Extract the (X, Y) coordinate from the center of the cell holding the provided text.  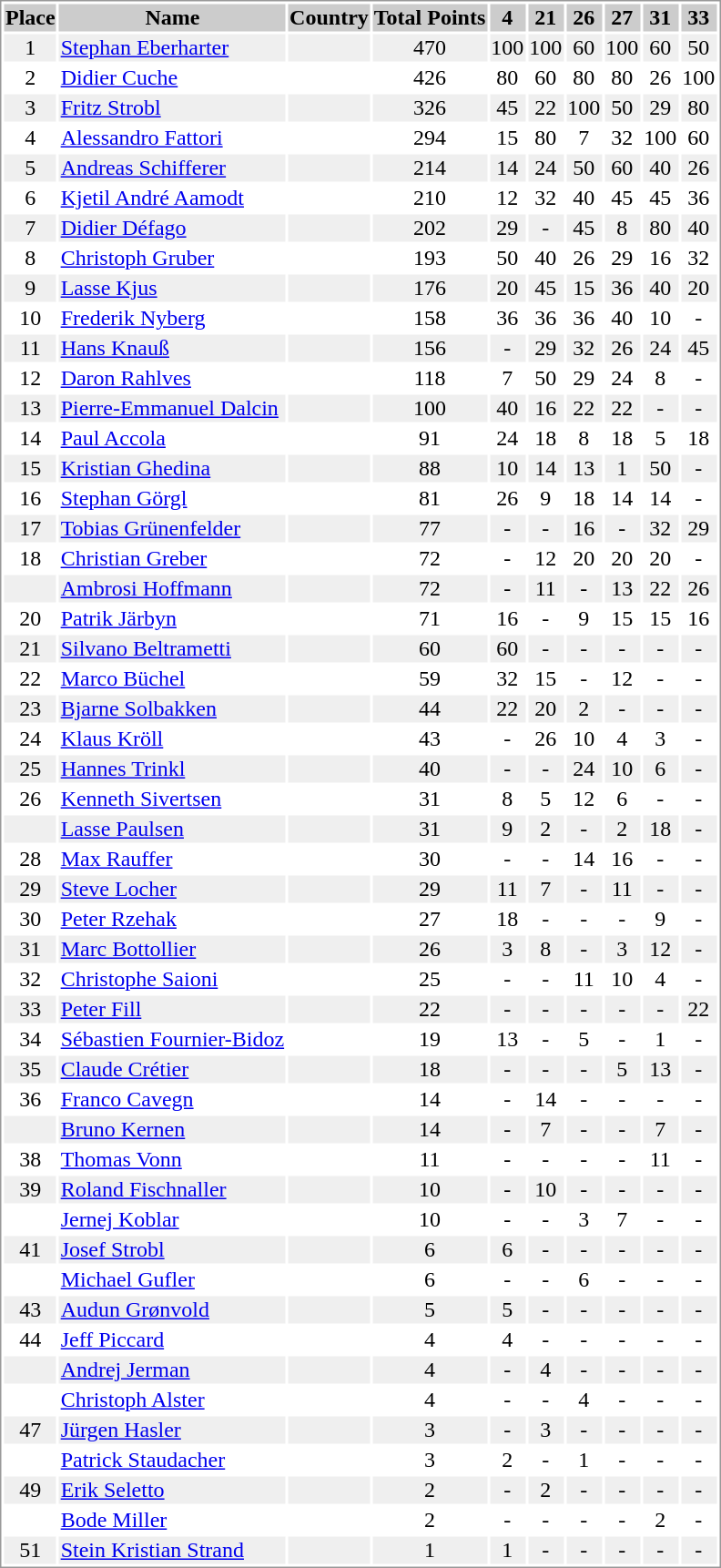
17 (30, 529)
Christoph Gruber (172, 258)
Pierre-Emmanuel Dalcin (172, 409)
Stephan Görgl (172, 498)
193 (430, 258)
Tobias Grünenfelder (172, 529)
77 (430, 529)
Stein Kristian Strand (172, 1551)
Didier Cuche (172, 77)
47 (30, 1431)
Stephan Eberharter (172, 48)
Sébastien Fournier-Bidoz (172, 1039)
Thomas Vonn (172, 1159)
34 (30, 1039)
51 (30, 1551)
Josef Strobl (172, 1250)
35 (30, 1070)
118 (430, 378)
Place (30, 17)
81 (430, 498)
Peter Fill (172, 1010)
Fritz Strobl (172, 108)
Michael Gufler (172, 1279)
158 (430, 318)
Klaus Kröll (172, 738)
Kristian Ghedina (172, 469)
Ambrosi Hoffmann (172, 589)
23 (30, 709)
Hannes Trinkl (172, 769)
88 (430, 469)
Erik Seletto (172, 1491)
Alessandro Fattori (172, 137)
Jernej Koblar (172, 1219)
Paul Accola (172, 438)
Jeff Piccard (172, 1339)
Jürgen Hasler (172, 1431)
19 (430, 1039)
Max Rauffer (172, 859)
Christoph Alster (172, 1400)
202 (430, 229)
Frederik Nyberg (172, 318)
Christophe Saioni (172, 979)
Bjarne Solbakken (172, 709)
39 (30, 1190)
91 (430, 438)
Name (172, 17)
Marco Büchel (172, 678)
294 (430, 137)
71 (430, 618)
Lasse Paulsen (172, 830)
Lasse Kjus (172, 289)
Andrej Jerman (172, 1370)
Patrik Järbyn (172, 618)
Franco Cavegn (172, 1099)
Marc Bottollier (172, 950)
Kjetil André Aamodt (172, 198)
38 (30, 1159)
Daron Rahlves (172, 378)
Patrick Staudacher (172, 1460)
Hans Knauß (172, 349)
Audun Grønvold (172, 1310)
Silvano Beltrametti (172, 649)
Andreas Schifferer (172, 168)
41 (30, 1250)
426 (430, 77)
Total Points (430, 17)
Peter Rzehak (172, 919)
Bruno Kernen (172, 1130)
49 (30, 1491)
Bode Miller (172, 1520)
Claude Crétier (172, 1070)
Kenneth Sivertsen (172, 799)
Roland Fischnaller (172, 1190)
Didier Défago (172, 229)
Christian Greber (172, 558)
28 (30, 859)
470 (430, 48)
Steve Locher (172, 890)
156 (430, 349)
Country (330, 17)
214 (430, 168)
326 (430, 108)
59 (430, 678)
210 (430, 198)
176 (430, 289)
